Identify which cell holds the provided text, then report its [x, y] central coordinate. 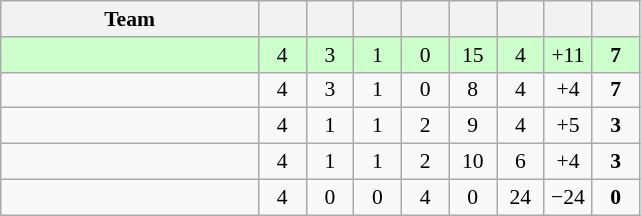
−24 [568, 197]
6 [520, 162]
10 [473, 162]
+5 [568, 126]
24 [520, 197]
8 [473, 90]
9 [473, 126]
+11 [568, 55]
Team [130, 19]
15 [473, 55]
